Pinpoint the cell where the given text exists, returning its [X, Y] midpoint coordinate. 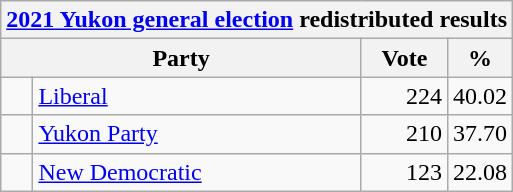
22.08 [480, 172]
40.02 [480, 96]
Yukon Party [198, 134]
37.70 [480, 134]
210 [404, 134]
New Democratic [198, 172]
Party [182, 58]
2021 Yukon general election redistributed results [257, 20]
Liberal [198, 96]
224 [404, 96]
123 [404, 172]
Vote [404, 58]
% [480, 58]
